Pinpoint the cell where the given text exists, returning its [X, Y] midpoint coordinate. 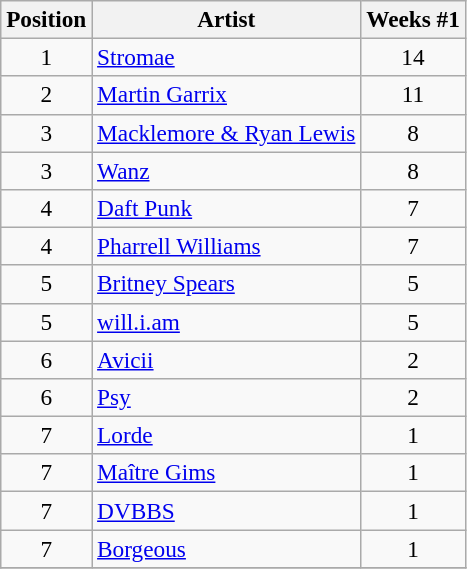
11 [414, 95]
Position [46, 19]
Macklemore & Ryan Lewis [226, 133]
Britney Spears [226, 284]
Stromae [226, 57]
14 [414, 57]
Lorde [226, 435]
Avicii [226, 359]
Artist [226, 19]
Weeks #1 [414, 19]
Martin Garrix [226, 95]
will.i.am [226, 322]
Pharrell Williams [226, 246]
Borgeous [226, 548]
Psy [226, 397]
Maître Gims [226, 473]
DVBBS [226, 510]
Wanz [226, 170]
Daft Punk [226, 208]
